Return the [X, Y] coordinate for the center point of the cell that contains the specified text.  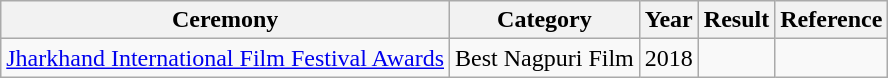
2018 [668, 58]
Best Nagpuri Film [545, 58]
Category [545, 20]
Jharkhand International Film Festival Awards [226, 58]
Year [668, 20]
Result [736, 20]
Ceremony [226, 20]
Reference [832, 20]
